Find where the given text appears and provide that cell's center as [x, y] coordinate. 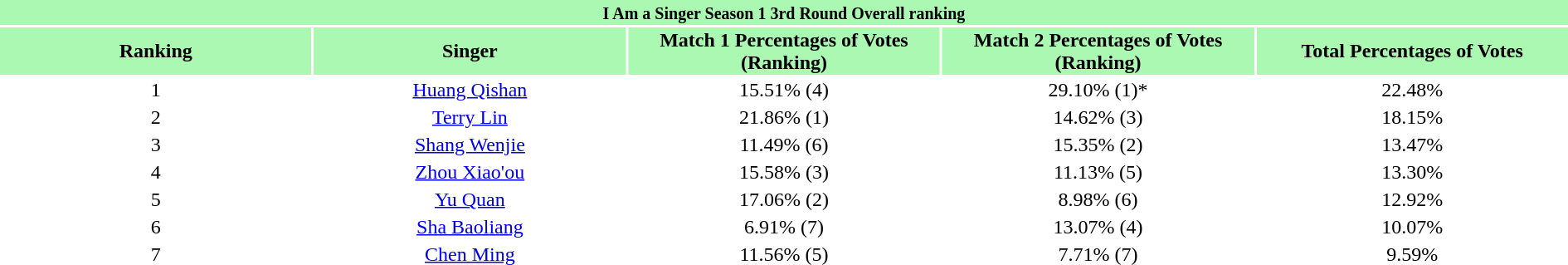
4 [156, 172]
8.98% (6) [1098, 199]
11.49% (6) [784, 145]
6.91% (7) [784, 227]
Yu Quan [470, 199]
13.47% [1412, 145]
15.35% (2) [1098, 145]
3 [156, 145]
12.92% [1412, 199]
Zhou Xiao'ou [470, 172]
29.10% (1)* [1098, 90]
Match 2 Percentages of Votes (Ranking) [1098, 52]
11.13% (5) [1098, 172]
21.86% (1) [784, 117]
22.48% [1412, 90]
17.06% (2) [784, 199]
Shang Wenjie [470, 145]
I Am a Singer Season 1 3rd Round Overall ranking [784, 12]
Singer [470, 52]
Terry Lin [470, 117]
Ranking [156, 52]
Total Percentages of Votes [1412, 52]
14.62% (3) [1098, 117]
5 [156, 199]
2 [156, 117]
1 [156, 90]
15.51% (4) [784, 90]
18.15% [1412, 117]
Match 1 Percentages of Votes (Ranking) [784, 52]
Sha Baoliang [470, 227]
15.58% (3) [784, 172]
10.07% [1412, 227]
Huang Qishan [470, 90]
13.07% (4) [1098, 227]
6 [156, 227]
13.30% [1412, 172]
